Extract the [X, Y] coordinate from the center of the cell holding the provided text.  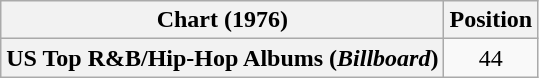
Position [491, 20]
US Top R&B/Hip-Hop Albums (Billboard) [222, 58]
Chart (1976) [222, 20]
44 [491, 58]
